Determine the [X, Y] coordinate at the center of the cell enclosing the given text.  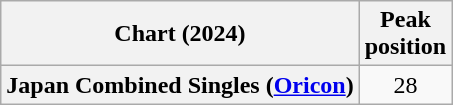
Chart (2024) [180, 34]
28 [405, 85]
Japan Combined Singles (Oricon) [180, 85]
Peakposition [405, 34]
